Extract the [X, Y] coordinate from the center of the cell holding the provided text.  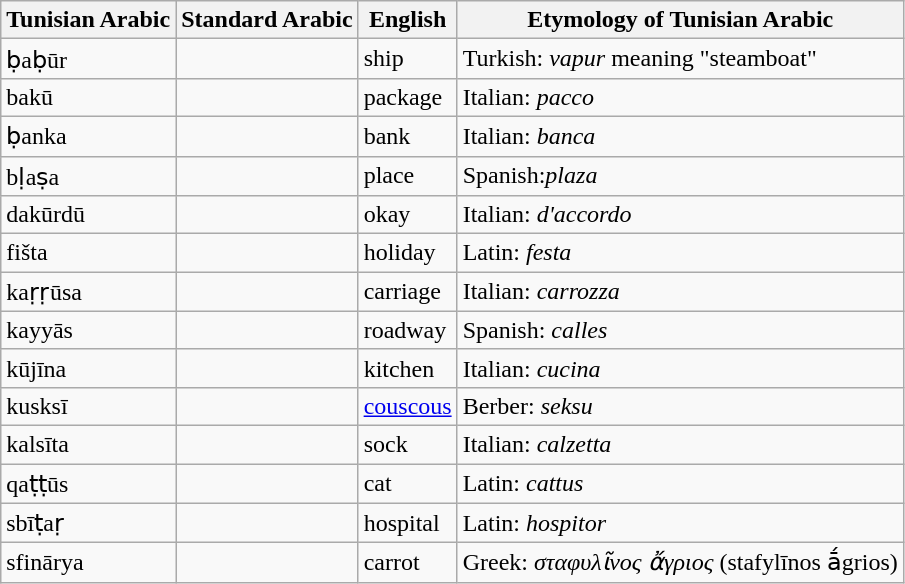
kayyās [88, 330]
okay [408, 215]
sbīṭaṛ [88, 523]
Standard Arabic [267, 20]
bakū [88, 97]
ship [408, 59]
Italian: d'accordo [680, 215]
English [408, 20]
dakūrdū [88, 215]
Italian: banca [680, 136]
qaṭṭūs [88, 484]
fišta [88, 253]
kūjīna [88, 368]
Berber: seksu [680, 406]
Italian: carrozza [680, 292]
Italian: pacco [680, 97]
kaṛṛūsa [88, 292]
ḅanka [88, 136]
Italian: cucina [680, 368]
Latin: hospitor [680, 523]
Greek: σταφυλῖνος ἄγριος (stafylīnos ā́grios) [680, 563]
sock [408, 444]
carrot [408, 563]
Etymology of Tunisian Arabic [680, 20]
place [408, 176]
cat [408, 484]
Spanish: calles [680, 330]
bank [408, 136]
holiday [408, 253]
sfinārya [88, 563]
Tunisian Arabic [88, 20]
couscous [408, 406]
Latin: festa [680, 253]
Spanish:plaza [680, 176]
kitchen [408, 368]
Turkish: vapur meaning "steamboat" [680, 59]
Italian: calzetta [680, 444]
kusksī [88, 406]
kalsīta [88, 444]
Latin: cattus [680, 484]
roadway [408, 330]
carriage [408, 292]
package [408, 97]
ḅaḅūr [88, 59]
bḷaṣa [88, 176]
hospital [408, 523]
